From the cell containing the given text, extract its center point as (X, Y) coordinate. 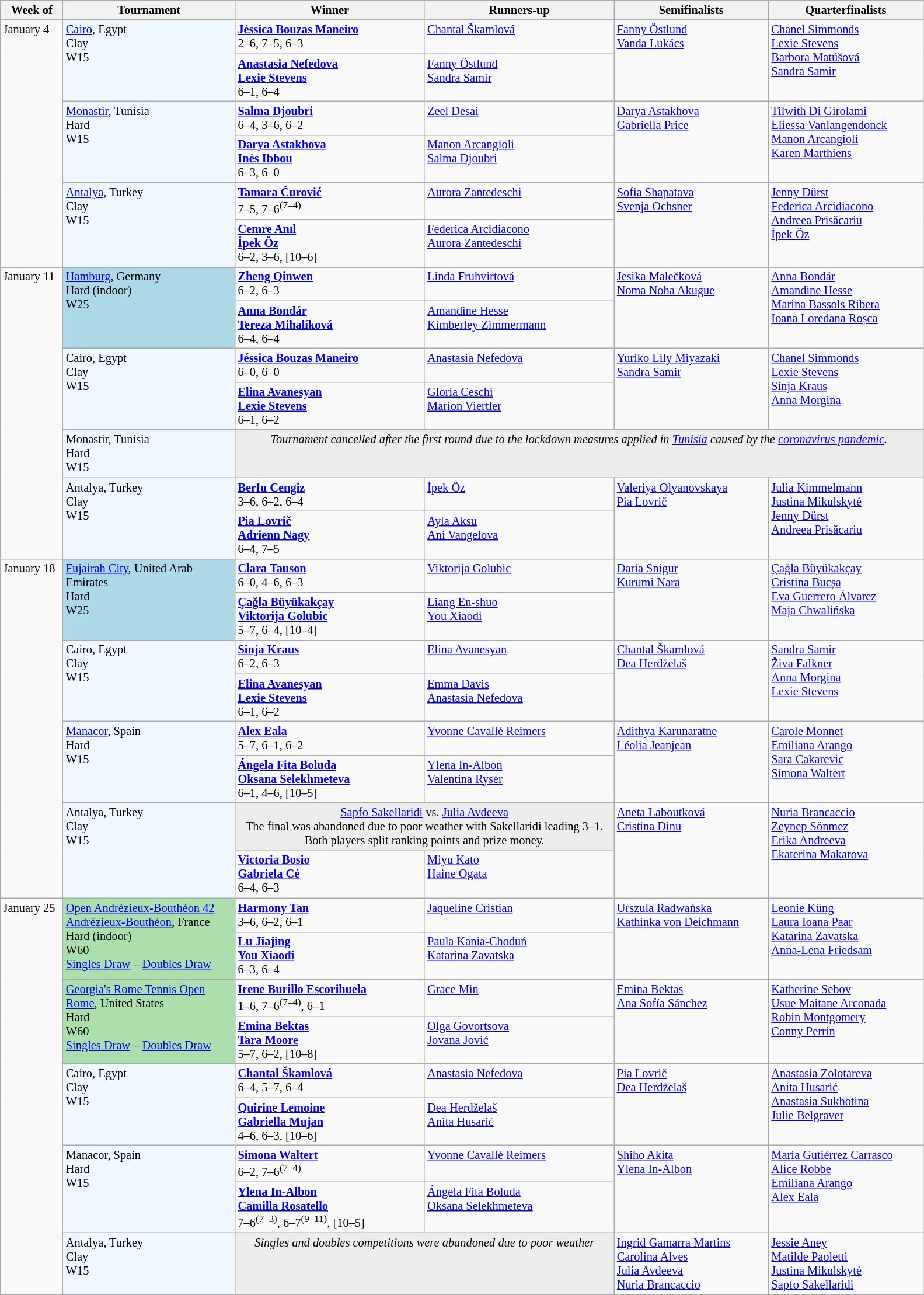
İpek Öz (519, 495)
Berfu Cengiz 3–6, 6–2, 6–4 (330, 495)
Sandra Samir Živa Falkner Anna Morgina Lexie Stevens (846, 681)
January 25 (32, 1096)
Zheng Qinwen 6–2, 6–3 (330, 284)
Urszula Radwańska Kathinka von Deichmann (691, 939)
Viktorija Golubic (519, 576)
Aneta Laboutková Cristina Dinu (691, 850)
Linda Fruhvirtová (519, 284)
Katherine Sebov Usue Maitane Arconada Robin Montgomery Conny Perrin (846, 1022)
Liang En-shuo You Xiaodi (519, 616)
Jesika Malečková Noma Noha Akugue (691, 307)
Miyu Kato Haine Ogata (519, 874)
Shiho Akita Ylena In-Albon (691, 1189)
Semifinalists (691, 10)
Anna Bondár Tereza Mihalíková 6–4, 6–4 (330, 325)
Elina Avanesyan (519, 657)
María Gutiérrez Carrasco Alice Robbe Emiliana Arango Alex Eala (846, 1189)
Paula Kania-Choduń Katarina Zavatska (519, 956)
Fujairah City, United Arab Emirates Hard W25 (149, 599)
Emma Davis Anastasia Nefedova (519, 698)
Sofia Shapatava Svenja Ochsner (691, 225)
Olga Govortsova Jovana Jović (519, 1040)
Ángela Fita Boluda Oksana Selekhmeteva 6–1, 4–6, [10–5] (330, 779)
Federica Arcidiacono Aurora Zantedeschi (519, 243)
Valeriya Olyanovskaya Pia Lovrič (691, 518)
Sinja Kraus 6–2, 6–3 (330, 657)
Julia Kimmelmann Justina Mikulskytė Jenny Dürst Andreea Prisăcariu (846, 518)
Tournament cancelled after the first round due to the lockdown measures applied in Tunisia caused by the coronavirus pandemic. (579, 454)
Amandine Hesse Kimberley Zimmermann (519, 325)
January 18 (32, 729)
Fanny Östlund Sandra Samir (519, 78)
Grace Min (519, 997)
Gloria Ceschi Marion Viertler (519, 406)
Runners-up (519, 10)
Hamburg, Germany Hard (indoor) W25 (149, 307)
Jéssica Bouzas Maneiro 2–6, 7–5, 6–3 (330, 37)
Darya Astakhova Gabriella Price (691, 141)
Tilwith Di Girolami Eliessa Vanlangendonck Manon Arcangioli Karen Marthiens (846, 141)
Week of (32, 10)
Chantal Škamlová 6–4, 5–7, 6–4 (330, 1081)
Leonie Küng Laura Ioana Paar Katarina Zavatska Anna-Lena Friedsam (846, 939)
Open Andrézieux-Bouthéon 42 Andrézieux-Bouthéon, France Hard (indoor) W60 Singles Draw – Doubles Draw (149, 939)
Carole Monnet Emiliana Arango Sara Cakarevic Simona Waltert (846, 761)
Ylena In-Albon Valentina Ryser (519, 779)
Daria Snigur Kurumi Nara (691, 599)
Çağla Büyükakçay Cristina Bucșa Eva Guerrero Álvarez Maja Chwalińska (846, 599)
Manon Arcangioli Salma Djoubri (519, 159)
Ylena In-Albon Camilla Rosatello 7–6(7–3), 6–7(9–11), [10–5] (330, 1207)
Tamara Čurović 7–5, 7–6(7–4) (330, 201)
Nuria Brancaccio Zeynep Sönmez Erika Andreeva Ekaterina Makarova (846, 850)
Alex Eala 5–7, 6–1, 6–2 (330, 738)
Yuriko Lily Miyazaki Sandra Samir (691, 389)
Anastasia Nefedova Lexie Stevens 6–1, 6–4 (330, 78)
Singles and doubles competitions were abandoned due to poor weather (425, 1263)
Adithya Karunaratne Léolia Jeanjean (691, 761)
Quirine Lemoine Gabriella Mujan 4–6, 6–3, [10–6] (330, 1122)
Anna Bondár Amandine Hesse Marina Bassols Ribera Ioana Loredana Roșca (846, 307)
Fanny Östlund Vanda Lukács (691, 61)
Irene Burillo Escorihuela 1–6, 7–6(7–4), 6–1 (330, 997)
Dea Herdželaš Anita Husarić (519, 1122)
Jenny Dürst Federica Arcidiacono Andreea Prisăcariu İpek Öz (846, 225)
Winner (330, 10)
Harmony Tan 3–6, 6–2, 6–1 (330, 915)
Ingrid Gamarra Martins Carolina Alves Julia Avdeeva Nuria Brancaccio (691, 1263)
January 4 (32, 144)
Jaqueline Cristian (519, 915)
Anastasia Zolotareva Anita Husarić Anastasia Sukhotina Julie Belgraver (846, 1105)
Aurora Zantedeschi (519, 201)
Jessie Aney Matilde Paoletti Justina Mikulskytė Sapfo Sakellaridi (846, 1263)
Georgia's Rome Tennis Open Rome, United States Hard W60 Singles Draw – Doubles Draw (149, 1022)
Darya Astakhova Inès Ibbou 6–3, 6–0 (330, 159)
Salma Djoubri 6–4, 3–6, 6–2 (330, 118)
Simona Waltert 6–2, 7–6(7–4) (330, 1163)
Chanel Simmonds Lexie Stevens Sinja Kraus Anna Morgina (846, 389)
Pia Lovrič Dea Herdželaš (691, 1105)
Lu Jiajing You Xiaodi 6–3, 6–4 (330, 956)
Zeel Desai (519, 118)
Pia Lovrič Adrienn Nagy 6–4, 7–5 (330, 535)
Emina Bektas Tara Moore 5–7, 6–2, [10–8] (330, 1040)
January 11 (32, 413)
Chantal Škamlová (519, 37)
Clara Tauson 6–0, 4–6, 6–3 (330, 576)
Chantal Škamlová Dea Herdželaš (691, 681)
Quarterfinalists (846, 10)
Victoria Bosio Gabriela Cé 6–4, 6–3 (330, 874)
Emina Bektas Ana Sofía Sánchez (691, 1022)
Tournament (149, 10)
Chanel Simmonds Lexie Stevens Barbora Matúšová Sandra Samir (846, 61)
Jéssica Bouzas Maneiro 6–0, 6–0 (330, 365)
Cemre Anıl İpek Öz 6–2, 3–6, [10–6] (330, 243)
Ayla Aksu Ani Vangelova (519, 535)
Ángela Fita Boluda Oksana Selekhmeteva (519, 1207)
Çağla Büyükakçay Viktorija Golubic 5–7, 6–4, [10–4] (330, 616)
